From the cell containing the given text, extract its center point as [x, y] coordinate. 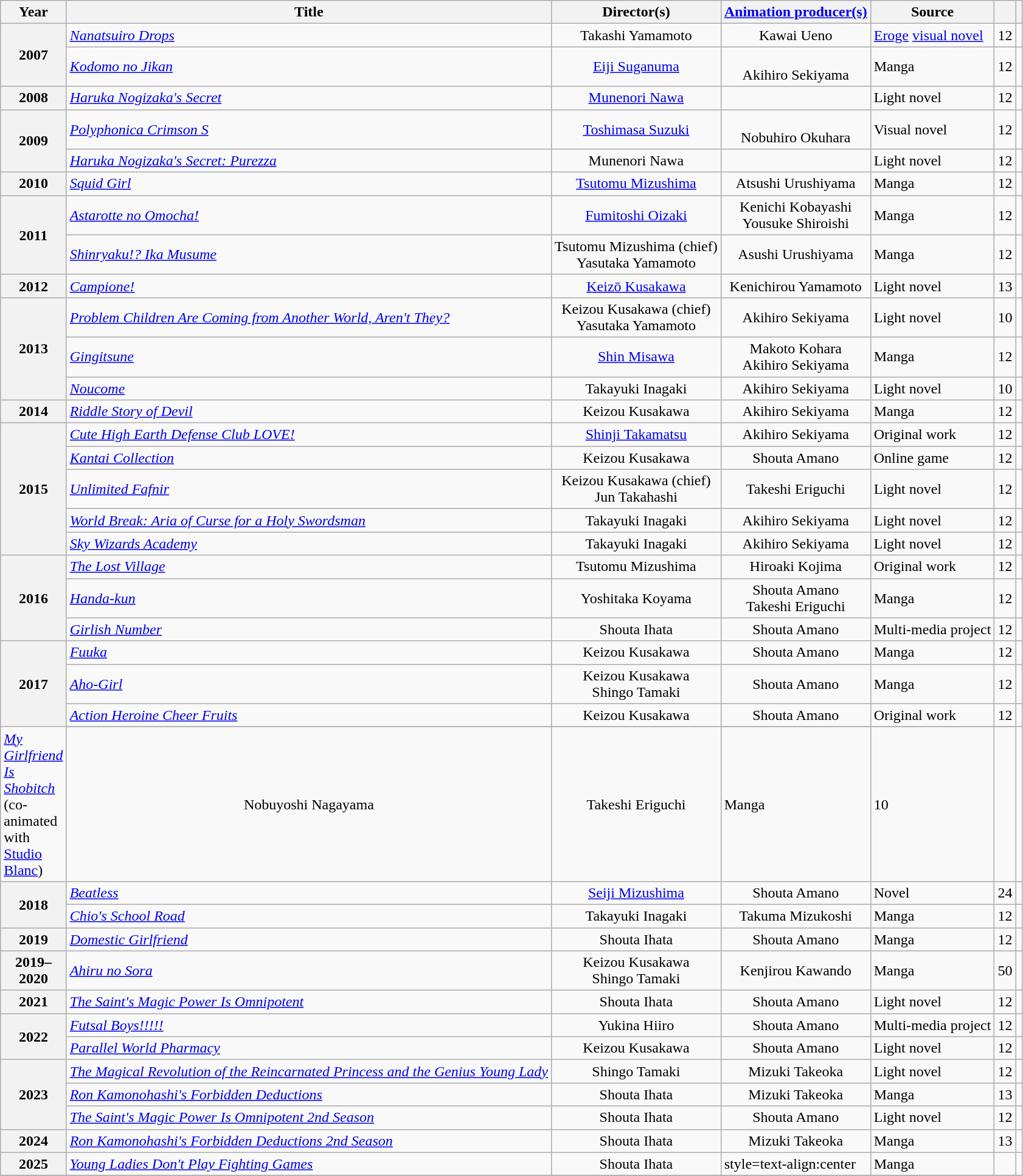
2010 [33, 184]
2019–2020 [33, 970]
Ron Kamonohashi's Forbidden Deductions 2nd Season [309, 1141]
Keizō Kusakawa [636, 286]
Chio's School Road [309, 916]
Title [309, 12]
World Break: Aria of Curse for a Holy Swordsman [309, 521]
Cute High Earth Defense Club LOVE! [309, 435]
Astarotte no Omocha! [309, 215]
24 [1005, 893]
The Saint's Magic Power Is Omnipotent [309, 1002]
Kantai Collection [309, 458]
2018 [33, 904]
Year [33, 12]
Futsal Boys!!!!! [309, 1025]
2022 [33, 1037]
Seiji Mizushima [636, 893]
Noucome [309, 389]
Shin Misawa [636, 356]
2008 [33, 98]
Action Heroine Cheer Fruits [309, 715]
Young Ladies Don't Play Fighting Games [309, 1164]
Haruka Nogizaka's Secret [309, 98]
Animation producer(s) [796, 12]
2021 [33, 1002]
50 [1005, 970]
Kenjirou Kawando [796, 970]
Tsutomu Mizushima (chief) Yasutaka Yamamoto [636, 254]
2007 [33, 55]
Nanatsuiro Drops [309, 35]
Kenichi KobayashiYousuke Shiroishi [796, 215]
Nobuhiro Okuhara [796, 129]
Keizou Kusakawa (chief) Jun Takahashi [636, 489]
2024 [33, 1141]
The Magical Revolution of the Reincarnated Princess and the Genius Young Lady [309, 1071]
Kodomo no Jikan [309, 67]
Makoto KoharaAkihiro Sekiyama [796, 356]
Asushi Urushiyama [796, 254]
Unlimited Fafnir [309, 489]
2011 [33, 235]
Hiroaki Kojima [796, 567]
Director(s) [636, 12]
Campione! [309, 286]
My Girlfriend Is Shobitch (co-animated with Studio Blanc) [33, 804]
Toshimasa Suzuki [636, 129]
Takashi Yamamoto [636, 35]
Keizou Kusakawa (chief) Yasutaka Yamamoto [636, 317]
Haruka Nogizaka's Secret: Purezza [309, 161]
Shinryaku!? Ika Musume [309, 254]
Riddle Story of Devil [309, 412]
Problem Children Are Coming from Another World, Aren't They? [309, 317]
Visual novel [932, 129]
Aho-Girl [309, 683]
Source [932, 12]
2012 [33, 286]
The Lost Village [309, 567]
Squid Girl [309, 184]
2025 [33, 1164]
Ahiru no Sora [309, 970]
Eiji Suganuma [636, 67]
Nobuyoshi Nagayama [309, 804]
Eroge visual novel [932, 35]
2017 [33, 683]
2023 [33, 1095]
Yoshitaka Koyama [636, 598]
Polyphonica Crimson S [309, 129]
Fumitoshi Oizaki [636, 215]
Girlish Number [309, 629]
2015 [33, 489]
Takuma Mizukoshi [796, 916]
Handa-kun [309, 598]
Shinji Takamatsu [636, 435]
Gingitsune [309, 356]
Kawai Ueno [796, 35]
Sky Wizards Academy [309, 544]
Parallel World Pharmacy [309, 1048]
2019 [33, 939]
The Saint's Magic Power Is Omnipotent 2nd Season [309, 1118]
2016 [33, 598]
style=text-align:center [796, 1164]
2009 [33, 141]
Fuuka [309, 652]
2013 [33, 348]
Beatless [309, 893]
Novel [932, 893]
2014 [33, 412]
Atsushi Urushiyama [796, 184]
Shingo Tamaki [636, 1071]
Yukina Hiiro [636, 1025]
Kenichirou Yamamoto [796, 286]
Ron Kamonohashi's Forbidden Deductions [309, 1095]
Shouta AmanoTakeshi Eriguchi [796, 598]
Domestic Girlfriend [309, 939]
Online game [932, 458]
